Locate the cell with the specified text and output its (X, Y) center coordinate. 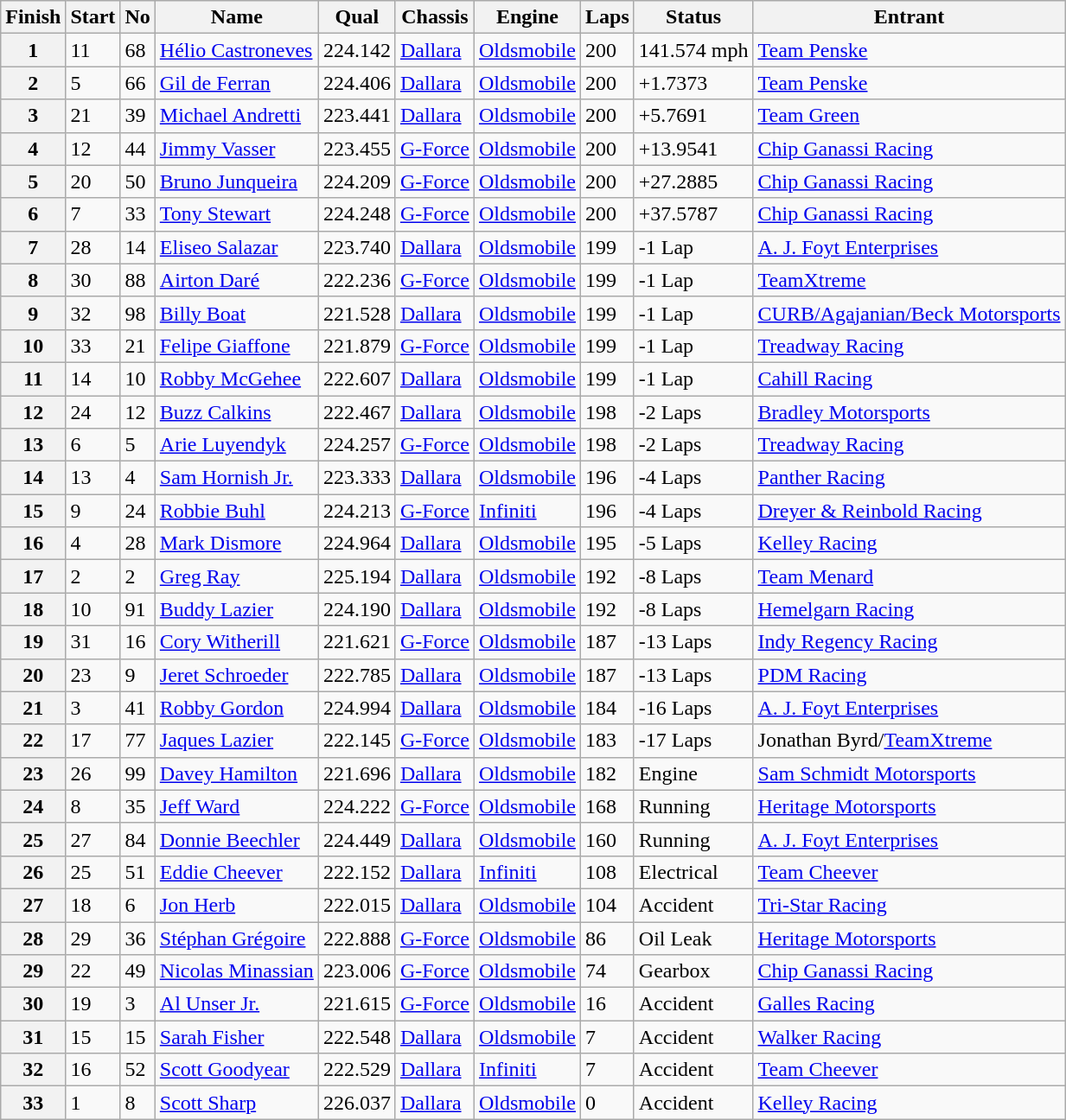
Robby McGehee (237, 379)
Qual (356, 17)
224.449 (356, 839)
Name (237, 17)
160 (608, 839)
+27.2885 (693, 181)
Michael Andretti (237, 116)
77 (137, 741)
183 (608, 741)
Walker Racing (910, 1037)
224.209 (356, 181)
Sam Schmidt Motorsports (910, 773)
Hemelgarn Racing (910, 609)
39 (137, 116)
Electrical (693, 872)
Jaques Lazier (237, 741)
86 (608, 938)
TeamXtreme (910, 280)
184 (608, 708)
+1.7373 (693, 83)
224.142 (356, 50)
51 (137, 872)
Davey Hamilton (237, 773)
-5 Laps (693, 544)
Indy Regency Racing (910, 642)
91 (137, 609)
224.257 (356, 445)
221.615 (356, 1004)
Finish (33, 17)
224.964 (356, 544)
Nicolas Minassian (237, 971)
108 (608, 872)
Al Unser Jr. (237, 1004)
+5.7691 (693, 116)
Oil Leak (693, 938)
Chassis (434, 17)
222.236 (356, 280)
104 (608, 905)
Jonathan Byrd/TeamXtreme (910, 741)
Scott Goodyear (237, 1070)
141.574 mph (693, 50)
66 (137, 83)
Team Green (910, 116)
226.037 (356, 1103)
Hélio Castroneves (237, 50)
182 (608, 773)
222.548 (356, 1037)
Felipe Giaffone (237, 346)
Cory Witherill (237, 642)
222.607 (356, 379)
221.696 (356, 773)
Robby Gordon (237, 708)
Airton Daré (237, 280)
221.621 (356, 642)
Greg Ray (237, 576)
Donnie Beechler (237, 839)
224.190 (356, 609)
PDM Racing (910, 675)
Jon Herb (237, 905)
224.248 (356, 214)
223.441 (356, 116)
224.222 (356, 806)
223.006 (356, 971)
Laps (608, 17)
44 (137, 149)
Sarah Fisher (237, 1037)
Tony Stewart (237, 214)
Stéphan Grégoire (237, 938)
Start (93, 17)
Robbie Buhl (237, 511)
88 (137, 280)
224.213 (356, 511)
225.194 (356, 576)
35 (137, 806)
Gil de Ferran (237, 83)
195 (608, 544)
Entrant (910, 17)
84 (137, 839)
Galles Racing (910, 1004)
Team Menard (910, 576)
Buzz Calkins (237, 412)
No (137, 17)
Jimmy Vasser (237, 149)
CURB/Agajanian/Beck Motorsports (910, 313)
223.455 (356, 149)
Tri-Star Racing (910, 905)
+37.5787 (693, 214)
50 (137, 181)
68 (137, 50)
Billy Boat (237, 313)
222.467 (356, 412)
52 (137, 1070)
98 (137, 313)
Arie Luyendyk (237, 445)
168 (608, 806)
-16 Laps (693, 708)
0 (608, 1103)
223.740 (356, 247)
Sam Hornish Jr. (237, 478)
Eddie Cheever (237, 872)
74 (608, 971)
Eliseo Salazar (237, 247)
222.888 (356, 938)
Bruno Junqueira (237, 181)
222.145 (356, 741)
99 (137, 773)
Status (693, 17)
Cahill Racing (910, 379)
222.785 (356, 675)
222.529 (356, 1070)
36 (137, 938)
224.994 (356, 708)
221.528 (356, 313)
Panther Racing (910, 478)
Gearbox (693, 971)
Bradley Motorsports (910, 412)
49 (137, 971)
Scott Sharp (237, 1103)
Jeret Schroeder (237, 675)
Mark Dismore (237, 544)
41 (137, 708)
224.406 (356, 83)
223.333 (356, 478)
-17 Laps (693, 741)
Jeff Ward (237, 806)
Dreyer & Reinbold Racing (910, 511)
222.152 (356, 872)
222.015 (356, 905)
+13.9541 (693, 149)
Buddy Lazier (237, 609)
221.879 (356, 346)
